Determine the [x, y] coordinate at the center of the cell enclosing the given text.  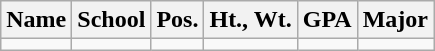
Major [395, 20]
Name [36, 20]
Pos. [178, 20]
GPA [327, 20]
School [112, 20]
Ht., Wt. [250, 20]
